Search for the cell housing the specified text and yield its (x, y) center coordinate. 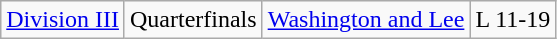
Division III (63, 20)
Quarterfinals (193, 20)
L 11-19 (513, 20)
Washington and Lee (366, 20)
